Find where the given text appears and provide that cell's center as (X, Y) coordinate. 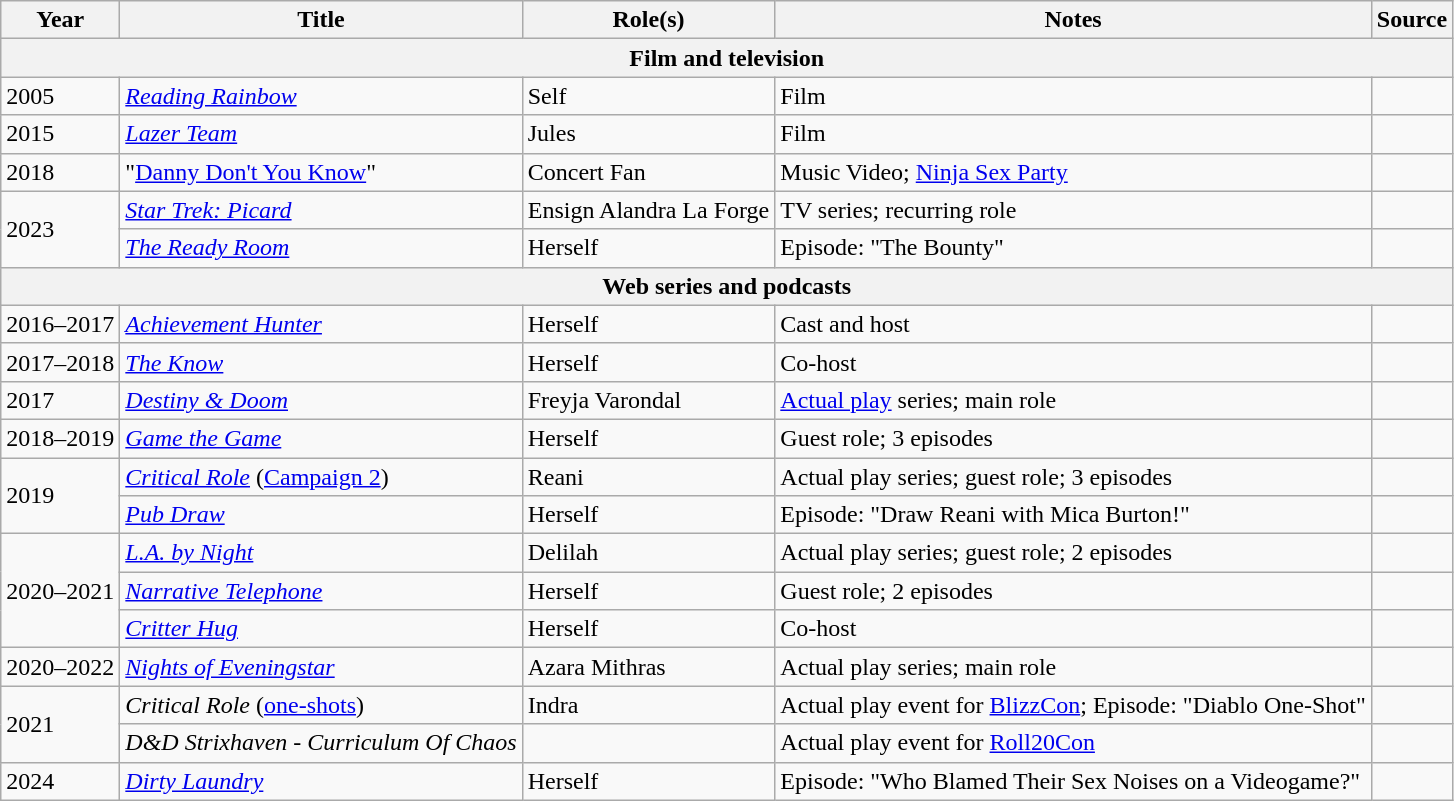
Self (648, 96)
Nights of Eveningstar (321, 667)
L.A. by Night (321, 553)
Azara Mithras (648, 667)
Actual play event for Roll20Con (1074, 743)
D&D Strixhaven - Curriculum Of Chaos (321, 743)
2023 (60, 229)
Web series and podcasts (727, 286)
Actual play event for BlizzCon; Episode: "Diablo One-Shot" (1074, 705)
Lazer Team (321, 134)
Critical Role (Campaign 2) (321, 477)
Guest role; 3 episodes (1074, 438)
Freyja Varondal (648, 400)
The Know (321, 362)
Role(s) (648, 20)
2017 (60, 400)
The Ready Room (321, 248)
Guest role; 2 episodes (1074, 591)
2015 (60, 134)
Narrative Telephone (321, 591)
2024 (60, 781)
2018–2019 (60, 438)
Music Video; Ninja Sex Party (1074, 172)
TV series; recurring role (1074, 210)
2020–2022 (60, 667)
Title (321, 20)
Actual play series; guest role; 3 episodes (1074, 477)
Jules (648, 134)
Cast and host (1074, 324)
Episode: "Draw Reani with Mica Burton!" (1074, 515)
2018 (60, 172)
Delilah (648, 553)
2016–2017 (60, 324)
Episode: "The Bounty" (1074, 248)
Year (60, 20)
Indra (648, 705)
Actual play series; guest role; 2 episodes (1074, 553)
Concert Fan (648, 172)
Game the Game (321, 438)
2005 (60, 96)
2017–2018 (60, 362)
2021 (60, 724)
"Danny Don't You Know" (321, 172)
2019 (60, 496)
2020–2021 (60, 591)
Ensign Alandra La Forge (648, 210)
Episode: "Who Blamed Their Sex Noises on a Videogame?" (1074, 781)
Destiny & Doom (321, 400)
Reani (648, 477)
Star Trek: Picard (321, 210)
Notes (1074, 20)
Pub Draw (321, 515)
Dirty Laundry (321, 781)
Film and television (727, 58)
Critter Hug (321, 629)
Source (1412, 20)
Achievement Hunter (321, 324)
Critical Role (one-shots) (321, 705)
Reading Rainbow (321, 96)
